Pinpoint the cell where the given text exists, returning its (X, Y) midpoint coordinate. 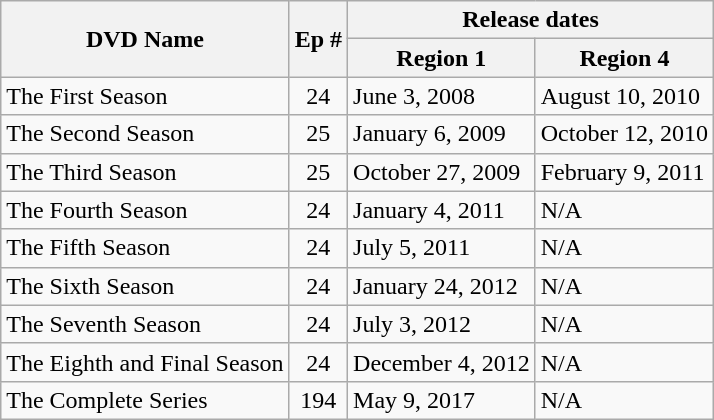
July 5, 2011 (442, 248)
July 3, 2012 (442, 324)
Region 1 (442, 58)
The Second Season (145, 134)
October 12, 2010 (624, 134)
The First Season (145, 96)
August 10, 2010 (624, 96)
October 27, 2009 (442, 172)
Ep # (318, 39)
The Fourth Season (145, 210)
The Complete Series (145, 400)
January 4, 2011 (442, 210)
December 4, 2012 (442, 362)
June 3, 2008 (442, 96)
February 9, 2011 (624, 172)
January 24, 2012 (442, 286)
The Eighth and Final Season (145, 362)
194 (318, 400)
January 6, 2009 (442, 134)
Release dates (531, 20)
The Third Season (145, 172)
The Seventh Season (145, 324)
The Sixth Season (145, 286)
The Fifth Season (145, 248)
Region 4 (624, 58)
DVD Name (145, 39)
May 9, 2017 (442, 400)
